Find where the given text appears and provide that cell's center as [x, y] coordinate. 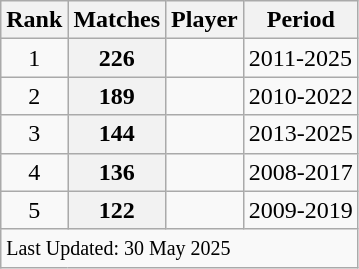
Player [205, 20]
4 [34, 172]
2009-2019 [300, 210]
1 [34, 58]
Period [300, 20]
Rank [34, 20]
2 [34, 96]
Matches [117, 20]
2008-2017 [300, 172]
Last Updated: 30 May 2025 [180, 248]
189 [117, 96]
5 [34, 210]
2013-2025 [300, 134]
144 [117, 134]
2011-2025 [300, 58]
3 [34, 134]
122 [117, 210]
2010-2022 [300, 96]
226 [117, 58]
136 [117, 172]
